Search for the cell housing the specified text and yield its [x, y] center coordinate. 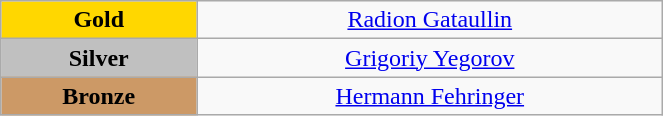
Radion Gataullin [430, 20]
Hermann Fehringer [430, 96]
Bronze [99, 96]
Gold [99, 20]
Silver [99, 58]
Grigoriy Yegorov [430, 58]
